Determine the (X, Y) coordinate at the center of the cell enclosing the given text.  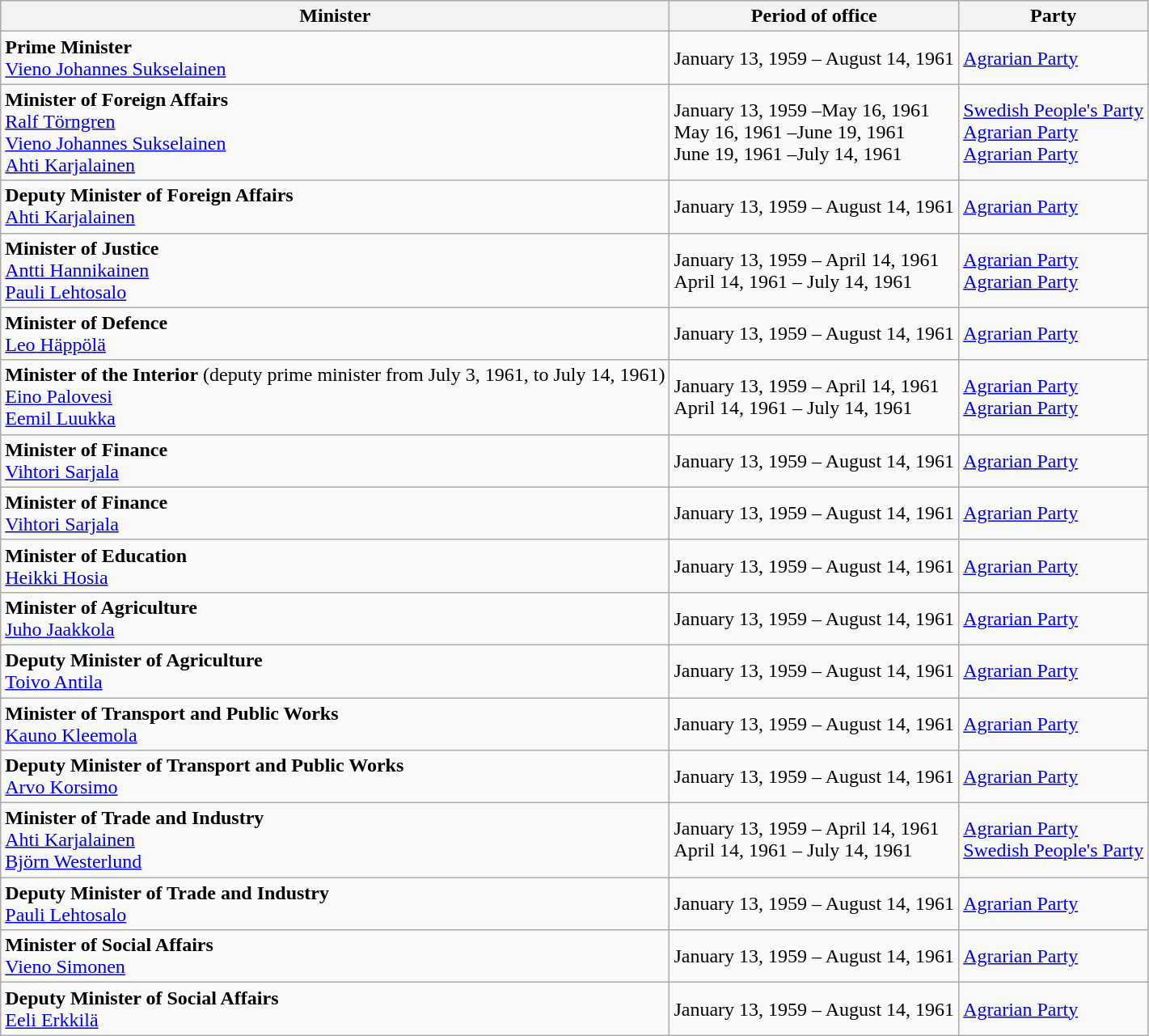
Minister of Social AffairsVieno Simonen (335, 956)
Deputy Minister of Trade and Industry Pauli Lehtosalo (335, 904)
Minister of the Interior (deputy prime minister from July 3, 1961, to July 14, 1961) Eino PalovesiEemil Luukka (335, 397)
Minister of EducationHeikki Hosia (335, 566)
Minister of DefenceLeo Häppölä (335, 333)
Minister of Trade and IndustryAhti KarjalainenBjörn Westerlund (335, 840)
Deputy Minister of Social AffairsEeli Erkkilä (335, 1009)
Minister (335, 16)
Minister of Foreign Affairs Ralf TörngrenVieno Johannes SukselainenAhti Karjalainen (335, 133)
Agrarian PartySwedish People's Party (1054, 840)
January 13, 1959 –May 16, 1961May 16, 1961 –June 19, 1961June 19, 1961 –July 14, 1961 (814, 133)
Swedish People's PartyAgrarian PartyAgrarian Party (1054, 133)
Period of office (814, 16)
Deputy Minister of Foreign Affairs Ahti Karjalainen (335, 207)
Minister of JusticeAntti HannikainenPauli Lehtosalo (335, 270)
Deputy Minister of Transport and Public WorksArvo Korsimo (335, 776)
Minister of Transport and Public WorksKauno Kleemola (335, 723)
Party (1054, 16)
Prime MinisterVieno Johannes Sukselainen (335, 58)
Minister of AgricultureJuho Jaakkola (335, 618)
Deputy Minister of AgricultureToivo Antila (335, 671)
